Return [X, Y] of the center of cell containing provided text 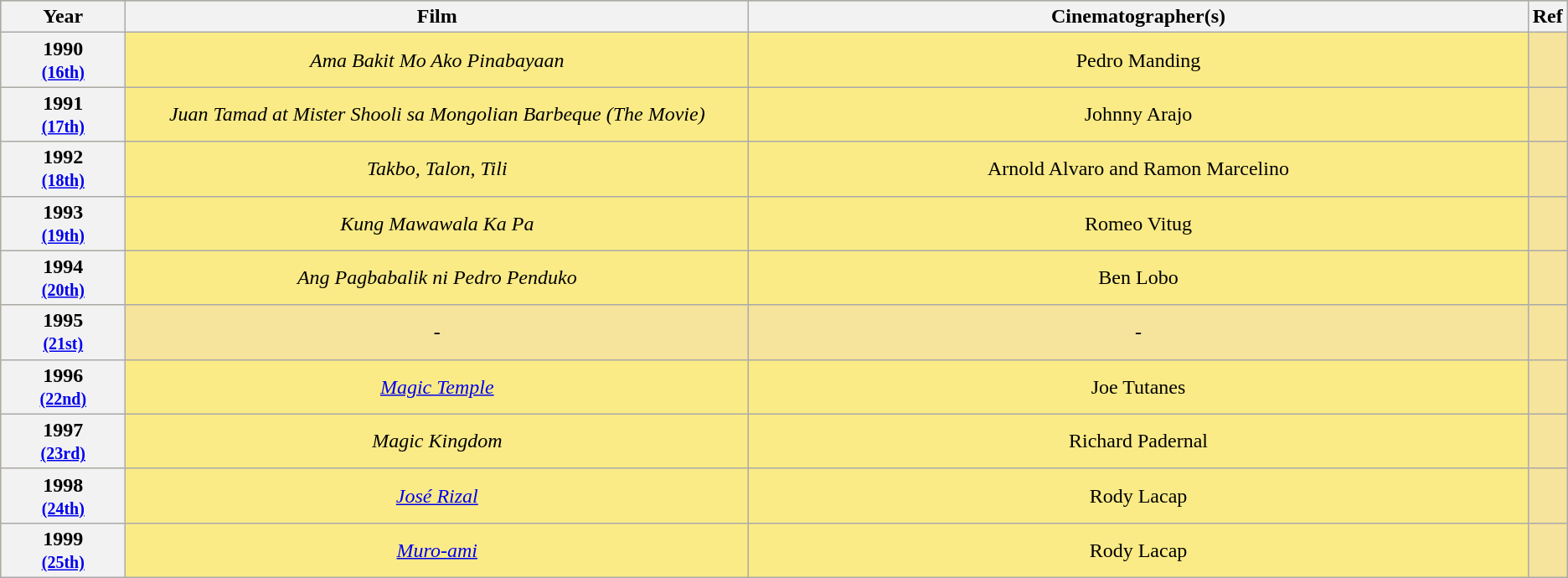
Kung Mawawala Ka Pa [437, 223]
José Rizal [437, 496]
Film [437, 17]
Magic Kingdom [437, 441]
Muro-ami [437, 550]
Cinematographer(s) [1138, 17]
Romeo Vitug [1138, 223]
Magic Temple [437, 387]
1991 (17th) [64, 114]
1997 (23rd) [64, 441]
Ama Bakit Mo Ako Pinabayaan [437, 60]
1998 (24th) [64, 496]
Richard Padernal [1138, 441]
1996 (22nd) [64, 387]
Johnny Arajo [1138, 114]
1995 (21st) [64, 332]
Ref [1548, 17]
1999 (25th) [64, 550]
Year [64, 17]
1994 (20th) [64, 278]
Ben Lobo [1138, 278]
Takbo, Talon, Tili [437, 169]
Pedro Manding [1138, 60]
Arnold Alvaro and Ramon Marcelino [1138, 169]
1990 (16th) [64, 60]
Ang Pagbabalik ni Pedro Penduko [437, 278]
1992 (18th) [64, 169]
Juan Tamad at Mister Shooli sa Mongolian Barbeque (The Movie) [437, 114]
Joe Tutanes [1138, 387]
1993 (19th) [64, 223]
